Extract the (X, Y) coordinate from the center of the cell holding the provided text.  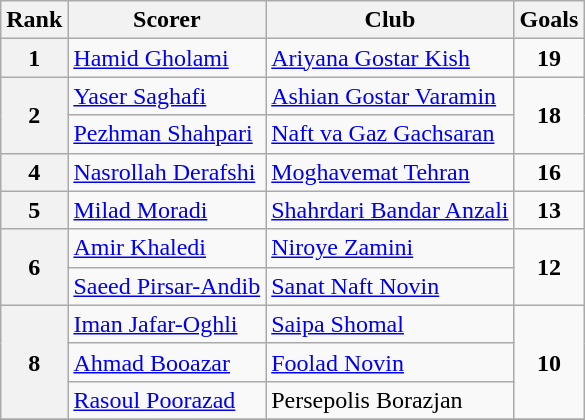
Club (390, 20)
Goals (549, 20)
1 (34, 58)
13 (549, 210)
Rank (34, 20)
Naft va Gaz Gachsaran (390, 134)
Ariyana Gostar Kish (390, 58)
Ahmad Booazar (167, 362)
Foolad Novin (390, 362)
4 (34, 172)
19 (549, 58)
Ashian Gostar Varamin (390, 96)
Scorer (167, 20)
Sanat Naft Novin (390, 286)
Yaser Saghafi (167, 96)
6 (34, 267)
8 (34, 362)
Persepolis Borazjan (390, 400)
18 (549, 115)
Nasrollah Derafshi (167, 172)
Iman Jafar-Oghli (167, 324)
Amir Khaledi (167, 248)
12 (549, 267)
Pezhman Shahpari (167, 134)
Milad Moradi (167, 210)
Niroye Zamini (390, 248)
Rasoul Poorazad (167, 400)
Moghavemat Tehran (390, 172)
Shahrdari Bandar Anzali (390, 210)
10 (549, 362)
16 (549, 172)
Saeed Pirsar-Andib (167, 286)
2 (34, 115)
Saipa Shomal (390, 324)
5 (34, 210)
Hamid Gholami (167, 58)
